Scan for the cell matching the given text and deliver its [X, Y] coordinate at center. 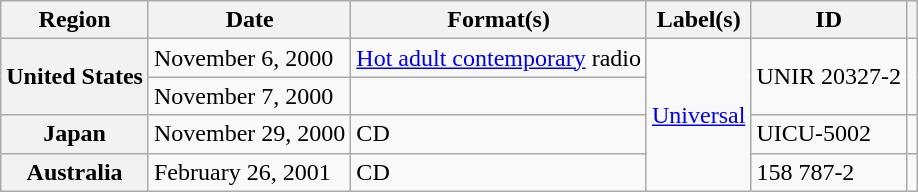
Japan [75, 134]
Format(s) [499, 20]
Hot adult contemporary radio [499, 58]
Date [249, 20]
November 29, 2000 [249, 134]
November 6, 2000 [249, 58]
ID [829, 20]
Label(s) [698, 20]
Universal [698, 115]
Region [75, 20]
Australia [75, 172]
158 787-2 [829, 172]
United States [75, 77]
UICU-5002 [829, 134]
February 26, 2001 [249, 172]
November 7, 2000 [249, 96]
UNIR 20327-2 [829, 77]
